Scan for the cell matching the given text and deliver its (x, y) coordinate at center. 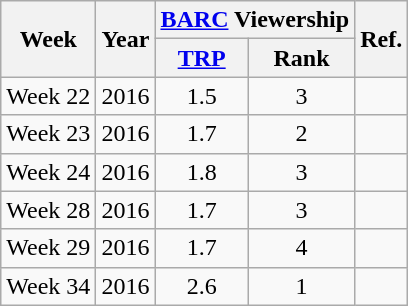
Week 24 (48, 172)
2 (301, 134)
Ref. (382, 39)
4 (301, 248)
2.6 (202, 286)
BARC Viewership (255, 20)
Rank (301, 58)
1.5 (202, 96)
Week 22 (48, 96)
1 (301, 286)
1.8 (202, 172)
Week 29 (48, 248)
Week 23 (48, 134)
Week 28 (48, 210)
Week 34 (48, 286)
Week (48, 39)
TRP (202, 58)
Year (126, 39)
